Pinpoint the cell where the given text exists, returning its [x, y] midpoint coordinate. 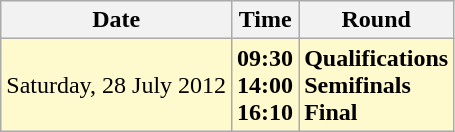
Saturday, 28 July 2012 [116, 85]
Time [266, 20]
Date [116, 20]
Round [376, 20]
09:3014:0016:10 [266, 85]
QualificationsSemifinalsFinal [376, 85]
